For the text-containing cell, return its midpoint in (X, Y) coordinate format. 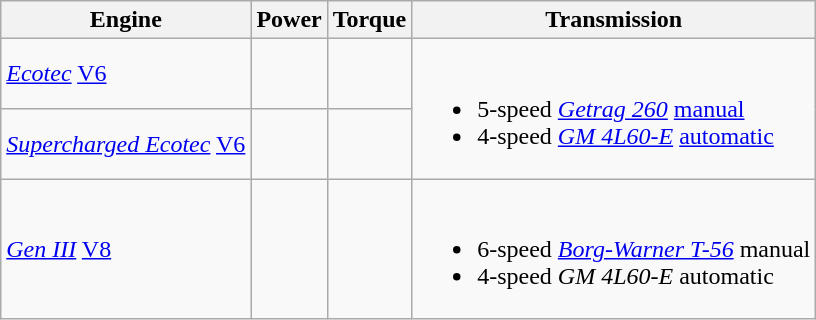
Gen III V8 (126, 249)
6-speed Borg-Warner T-56 manual4-speed GM 4L60-E automatic (614, 249)
5-speed Getrag 260 manual4-speed GM 4L60-E automatic (614, 109)
Ecotec V6 (126, 74)
Power (289, 20)
Torque (369, 20)
Transmission (614, 20)
Engine (126, 20)
Supercharged Ecotec V6 (126, 144)
